For the text-containing cell, return its midpoint in (x, y) coordinate format. 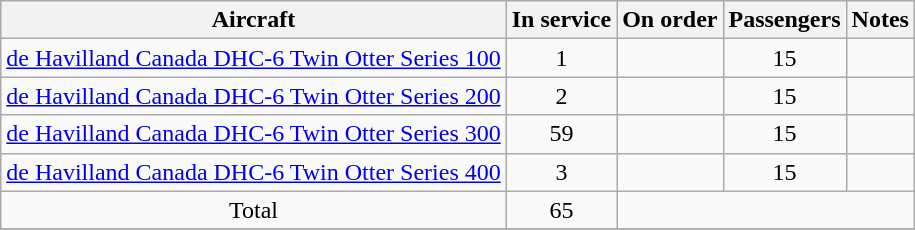
de Havilland Canada DHC-6 Twin Otter Series 400 (254, 172)
On order (670, 20)
3 (561, 172)
2 (561, 96)
59 (561, 134)
1 (561, 58)
Passengers (784, 20)
65 (561, 210)
Notes (880, 20)
Aircraft (254, 20)
de Havilland Canada DHC-6 Twin Otter Series 200 (254, 96)
de Havilland Canada DHC-6 Twin Otter Series 100 (254, 58)
Total (254, 210)
de Havilland Canada DHC-6 Twin Otter Series 300 (254, 134)
In service (561, 20)
